Pinpoint the cell where the given text exists, returning its (x, y) midpoint coordinate. 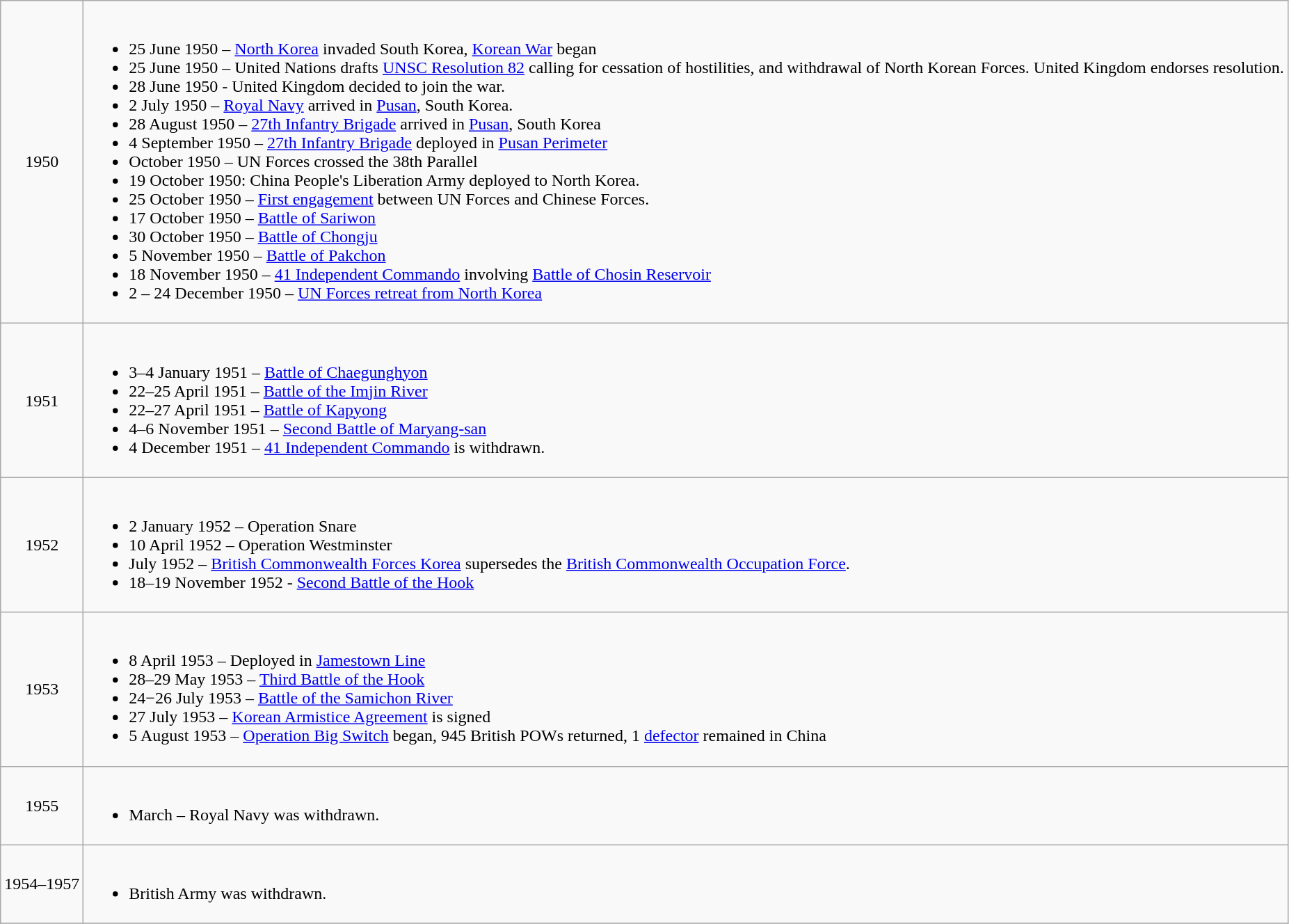
1952 (42, 545)
March – Royal Navy was withdrawn. (686, 806)
1951 (42, 401)
1955 (42, 806)
1954–1957 (42, 884)
1950 (42, 162)
1953 (42, 689)
British Army was withdrawn. (686, 884)
